Return the [x, y] coordinate for the center point of the cell that contains the specified text.  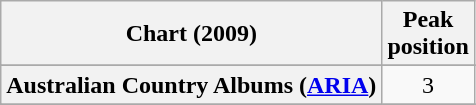
Australian Country Albums (ARIA) [192, 85]
Chart (2009) [192, 34]
3 [428, 85]
Peak position [428, 34]
